Output the (X, Y) coordinate of the center of the cell containing the given text.  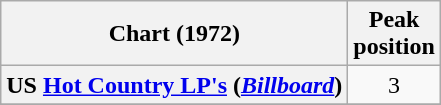
Chart (1972) (174, 34)
Peakposition (394, 34)
3 (394, 85)
US Hot Country LP's (Billboard) (174, 85)
